Return the (x, y) coordinate for the center point of the cell that contains the specified text.  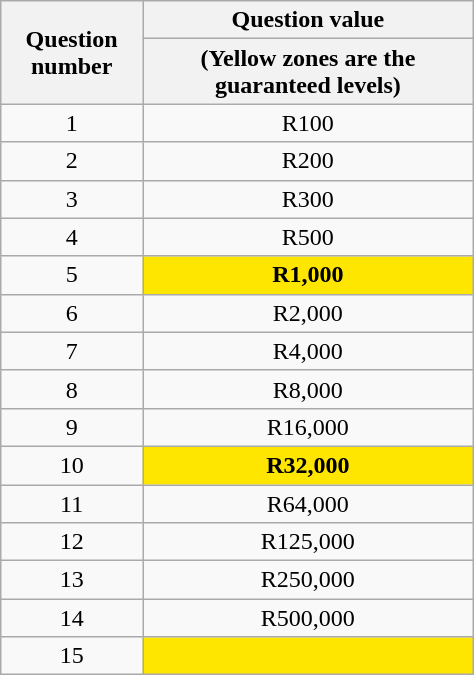
R2,000 (308, 313)
2 (72, 161)
13 (72, 580)
R125,000 (308, 542)
(Yellow zones are the guaranteed levels) (308, 72)
Question value (308, 20)
R32,000 (308, 465)
R500,000 (308, 618)
R300 (308, 199)
14 (72, 618)
8 (72, 389)
5 (72, 275)
9 (72, 427)
11 (72, 503)
10 (72, 465)
1 (72, 123)
12 (72, 542)
3 (72, 199)
R64,000 (308, 503)
R100 (308, 123)
R8,000 (308, 389)
4 (72, 237)
R1,000 (308, 275)
R4,000 (308, 351)
R250,000 (308, 580)
Question number (72, 52)
R16,000 (308, 427)
R200 (308, 161)
15 (72, 656)
R500 (308, 237)
6 (72, 313)
7 (72, 351)
